Identify which cell holds the provided text, then report its [X, Y] central coordinate. 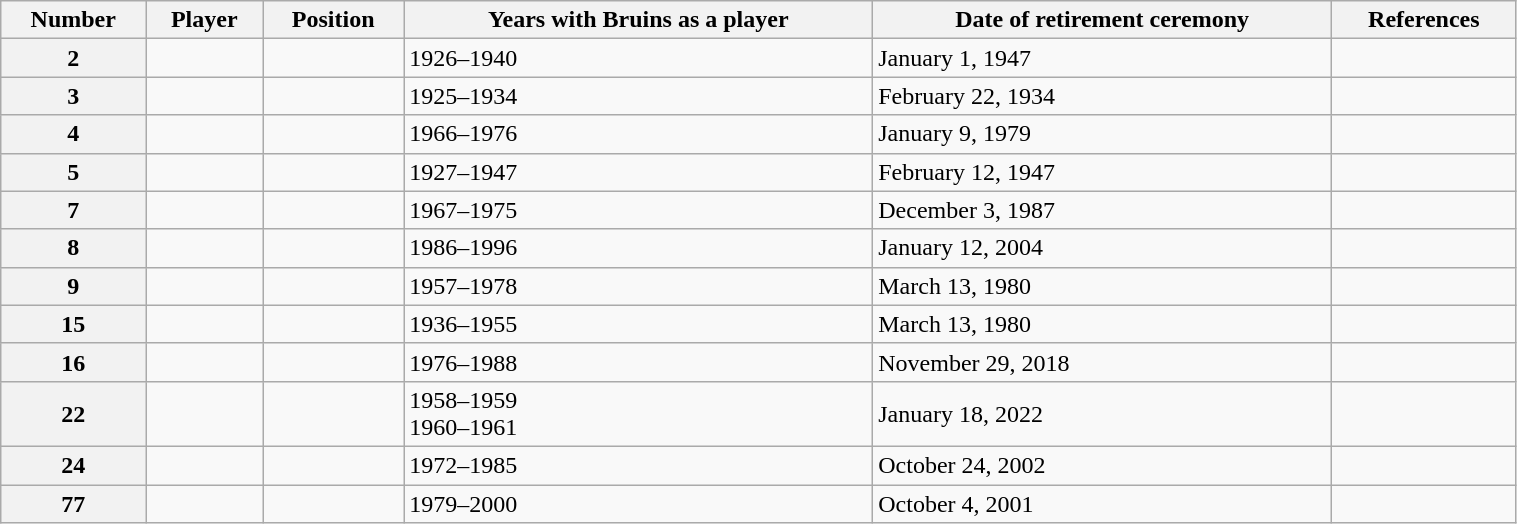
1927–1947 [638, 172]
January 18, 2022 [1102, 414]
February 22, 1934 [1102, 96]
References [1424, 20]
1979–2000 [638, 503]
5 [74, 172]
January 9, 1979 [1102, 134]
December 3, 1987 [1102, 210]
Player [204, 20]
October 24, 2002 [1102, 465]
Number [74, 20]
1925–1934 [638, 96]
1986–1996 [638, 248]
1957–1978 [638, 286]
1972–1985 [638, 465]
1976–1988 [638, 362]
24 [74, 465]
November 29, 2018 [1102, 362]
Years with Bruins as a player [638, 20]
9 [74, 286]
Position [334, 20]
16 [74, 362]
3 [74, 96]
7 [74, 210]
Date of retirement ceremony [1102, 20]
February 12, 1947 [1102, 172]
8 [74, 248]
January 1, 1947 [1102, 58]
1958–19591960–1961 [638, 414]
1966–1976 [638, 134]
1936–1955 [638, 324]
15 [74, 324]
January 12, 2004 [1102, 248]
4 [74, 134]
1967–1975 [638, 210]
1926–1940 [638, 58]
2 [74, 58]
22 [74, 414]
77 [74, 503]
October 4, 2001 [1102, 503]
